Search for the cell housing the specified text and yield its [X, Y] center coordinate. 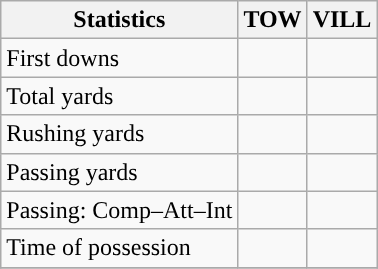
TOW [272, 20]
VILL [342, 20]
Total yards [120, 96]
Passing: Comp–Att–Int [120, 210]
Passing yards [120, 172]
Rushing yards [120, 134]
First downs [120, 58]
Statistics [120, 20]
Time of possession [120, 248]
